Output the (x, y) coordinate of the center of the cell containing the given text.  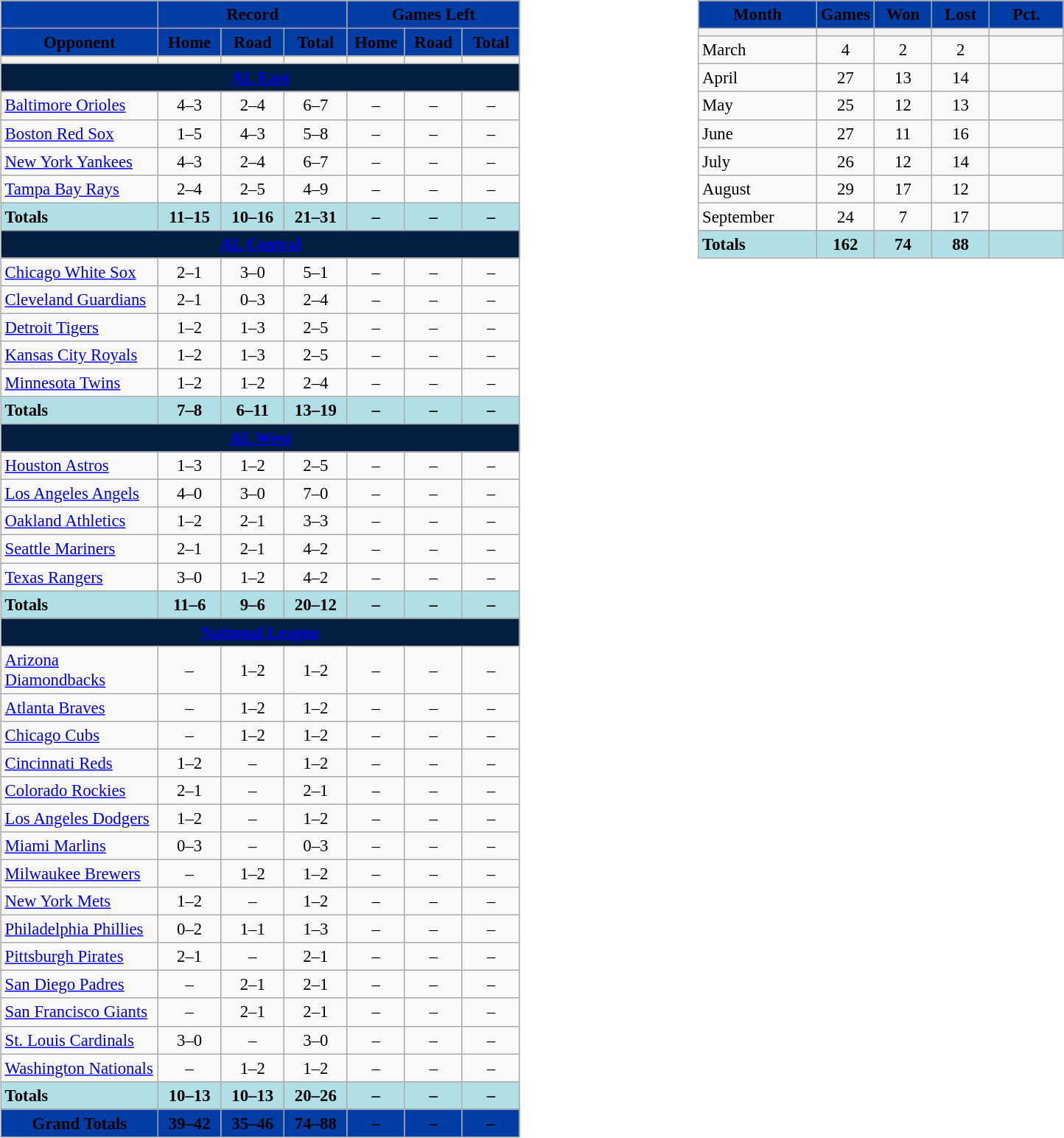
Baltimore Orioles (80, 105)
26 (845, 161)
9–6 (253, 604)
Los Angeles Dodgers (80, 818)
San Diego Padres (80, 985)
Month (757, 15)
AL East (260, 78)
Seattle Mariners (80, 549)
July (757, 161)
Arizona Diamondbacks (80, 669)
June (757, 133)
25 (845, 105)
6–11 (253, 411)
Washington Nationals (80, 1068)
Milwaukee Brewers (80, 873)
San Francisco Giants (80, 1012)
7–0 (316, 494)
Record (252, 15)
4–0 (189, 494)
4 (845, 50)
Tampa Bay Rays (80, 189)
Won (903, 15)
National League (260, 632)
13–19 (316, 411)
Atlanta Braves (80, 708)
16 (961, 133)
Pct. (1027, 15)
162 (845, 244)
Opponent (80, 43)
Colorado Rockies (80, 791)
Los Angeles Angels (80, 494)
5–8 (316, 133)
1–1 (253, 929)
AL West (260, 439)
Pittsburgh Pirates (80, 957)
New York Mets (80, 901)
Chicago White Sox (80, 272)
Cleveland Guardians (80, 300)
New York Yankees (80, 161)
April (757, 78)
88 (961, 244)
Philadelphia Phillies (80, 929)
10–16 (253, 217)
4–9 (316, 189)
20–26 (316, 1095)
AL Central (260, 244)
Chicago Cubs (80, 735)
39–42 (189, 1123)
Detroit Tigers (80, 327)
11–15 (189, 217)
74 (903, 244)
Oakland Athletics (80, 521)
24 (845, 217)
Cincinnati Reds (80, 763)
20–12 (316, 604)
3–3 (316, 521)
August (757, 189)
May (757, 105)
Houston Astros (80, 466)
Games (845, 15)
Texas Rangers (80, 577)
29 (845, 189)
Grand Totals (80, 1123)
11 (903, 133)
Minnesota Twins (80, 383)
Boston Red Sox (80, 133)
March (757, 50)
74–88 (316, 1123)
Miami Marlins (80, 846)
1–5 (189, 133)
Kansas City Royals (80, 355)
0–2 (189, 929)
35–46 (253, 1123)
7 (903, 217)
Games Left (433, 15)
St. Louis Cardinals (80, 1040)
11–6 (189, 604)
September (757, 217)
Lost (961, 15)
5–1 (316, 272)
7–8 (189, 411)
21–31 (316, 217)
